Find where the given text appears and provide that cell's center as (X, Y) coordinate. 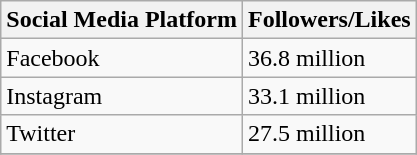
Followers/Likes (329, 20)
27.5 million (329, 134)
Twitter (122, 134)
Instagram (122, 96)
Facebook (122, 58)
Social Media Platform (122, 20)
36.8 million (329, 58)
33.1 million (329, 96)
